Extract the (X, Y) coordinate from the center of the cell holding the provided text.  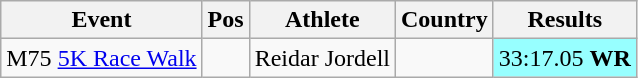
M75 5K Race Walk (102, 58)
Country (445, 20)
Results (564, 20)
Pos (226, 20)
33:17.05 WR (564, 58)
Reidar Jordell (322, 58)
Event (102, 20)
Athlete (322, 20)
